Find where the given text appears and provide that cell's center as [x, y] coordinate. 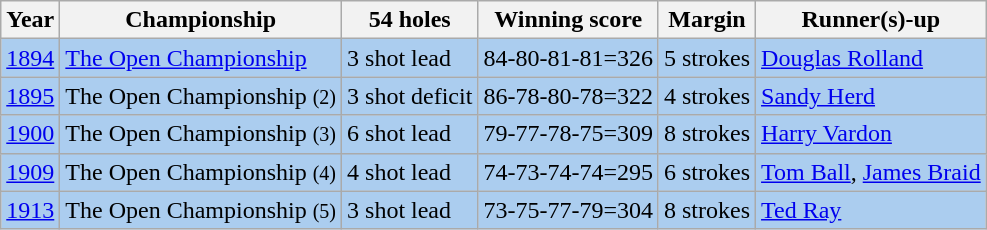
The Open Championship (5) [201, 210]
Sandy Herd [872, 96]
Harry Vardon [872, 134]
3 shot deficit [410, 96]
6 strokes [706, 172]
4 shot lead [410, 172]
Tom Ball, James Braid [872, 172]
1909 [30, 172]
The Open Championship [201, 58]
Ted Ray [872, 210]
5 strokes [706, 58]
4 strokes [706, 96]
6 shot lead [410, 134]
Douglas Rolland [872, 58]
The Open Championship (3) [201, 134]
54 holes [410, 20]
84-80-81-81=326 [568, 58]
86-78-80-78=322 [568, 96]
1900 [30, 134]
Winning score [568, 20]
Championship [201, 20]
74-73-74-74=295 [568, 172]
Runner(s)-up [872, 20]
79-77-78-75=309 [568, 134]
1913 [30, 210]
1895 [30, 96]
73-75-77-79=304 [568, 210]
The Open Championship (4) [201, 172]
1894 [30, 58]
Year [30, 20]
The Open Championship (2) [201, 96]
Margin [706, 20]
